Extract the [x, y] coordinate from the center of the cell holding the provided text.  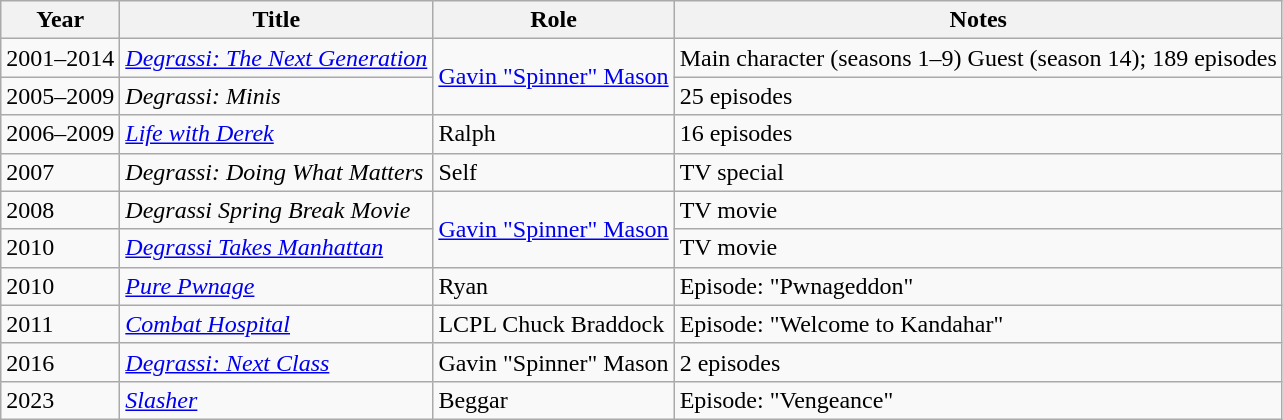
Combat Hospital [276, 324]
Episode: "Pwnageddon" [978, 286]
Self [554, 172]
Degrassi Takes Manhattan [276, 248]
Main character (seasons 1–9) Guest (season 14); 189 episodes [978, 58]
Degrassi Spring Break Movie [276, 210]
2005–2009 [60, 96]
Degrassi: Doing What Matters [276, 172]
Slasher [276, 400]
Role [554, 20]
2011 [60, 324]
Beggar [554, 400]
2023 [60, 400]
2 episodes [978, 362]
2006–2009 [60, 134]
Ryan [554, 286]
TV special [978, 172]
16 episodes [978, 134]
Life with Derek [276, 134]
2008 [60, 210]
Degrassi: Minis [276, 96]
Degrassi: The Next Generation [276, 58]
2016 [60, 362]
Degrassi: Next Class [276, 362]
Notes [978, 20]
2001–2014 [60, 58]
25 episodes [978, 96]
Year [60, 20]
Title [276, 20]
LCPL Chuck Braddock [554, 324]
Pure Pwnage [276, 286]
2007 [60, 172]
Ralph [554, 134]
Episode: "Welcome to Kandahar" [978, 324]
Episode: "Vengeance" [978, 400]
